Find where the given text appears and provide that cell's center as [X, Y] coordinate. 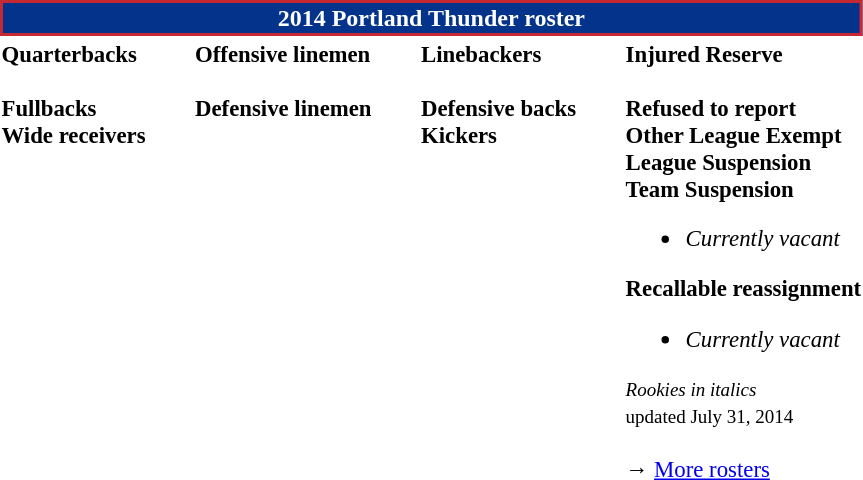
2014 Portland Thunder roster [432, 18]
